For the text-containing cell, return its midpoint in (x, y) coordinate format. 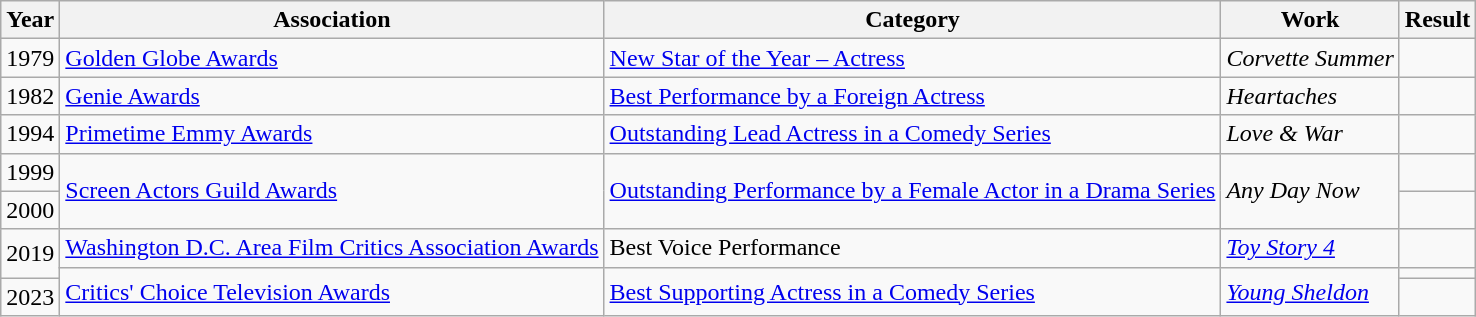
Screen Actors Guild Awards (332, 191)
2019 (30, 254)
1979 (30, 58)
Heartaches (1310, 96)
Outstanding Lead Actress in a Comedy Series (912, 134)
Outstanding Performance by a Female Actor in a Drama Series (912, 191)
2023 (30, 297)
Category (912, 20)
Any Day Now (1310, 191)
2000 (30, 210)
New Star of the Year – Actress (912, 58)
Love & War (1310, 134)
Corvette Summer (1310, 58)
Result (1437, 20)
1999 (30, 172)
Critics' Choice Television Awards (332, 292)
Golden Globe Awards (332, 58)
Best Performance by a Foreign Actress (912, 96)
Association (332, 20)
Young Sheldon (1310, 292)
Year (30, 20)
1994 (30, 134)
Work (1310, 20)
1982 (30, 96)
Best Voice Performance (912, 248)
Toy Story 4 (1310, 248)
Genie Awards (332, 96)
Washington D.C. Area Film Critics Association Awards (332, 248)
Primetime Emmy Awards (332, 134)
Best Supporting Actress in a Comedy Series (912, 292)
